Extract the (X, Y) coordinate from the center of the cell holding the provided text.  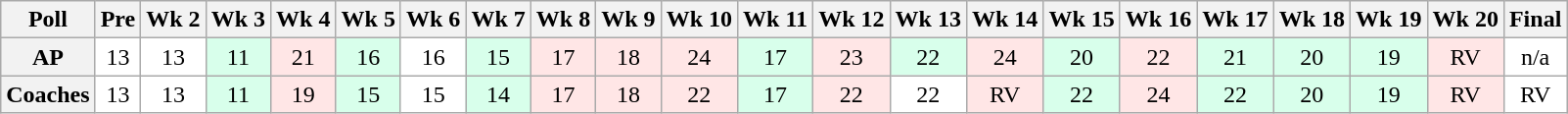
14 (498, 94)
Wk 12 (852, 20)
Wk 8 (563, 20)
Wk 11 (775, 20)
n/a (1535, 57)
Wk 3 (238, 20)
Final (1535, 20)
Wk 13 (928, 20)
Wk 5 (368, 20)
Wk 10 (699, 20)
Wk 19 (1389, 20)
Wk 6 (433, 20)
AP (48, 57)
Wk 18 (1312, 20)
Wk 20 (1465, 20)
Wk 7 (498, 20)
Pre (117, 20)
Coaches (48, 94)
Wk 14 (1004, 20)
Poll (48, 20)
Wk 15 (1082, 20)
Wk 16 (1158, 20)
Wk 17 (1235, 20)
Wk 2 (173, 20)
23 (852, 57)
Wk 9 (628, 20)
Wk 4 (303, 20)
